Return the (x, y) coordinate for the center point of the cell that contains the specified text.  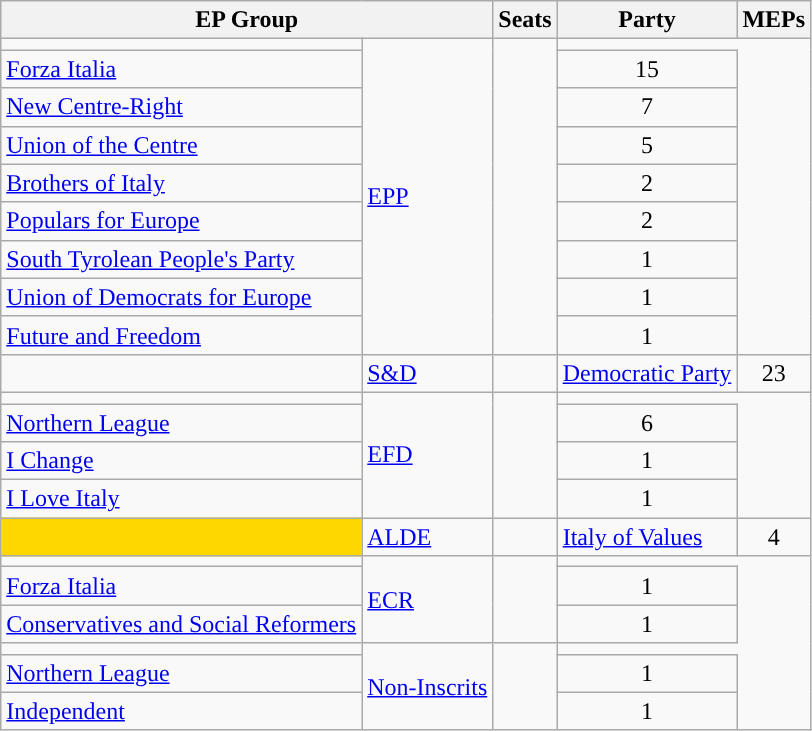
EFD (428, 454)
Independent (182, 711)
EPP (428, 197)
New Centre-Right (182, 107)
MEPs (774, 20)
EP Group (247, 20)
15 (647, 69)
7 (647, 107)
S&D (428, 373)
Seats (525, 20)
Union of the Centre (182, 145)
Union of Democrats for Europe (182, 297)
Democratic Party (647, 373)
Conservatives and Social Reformers (182, 624)
Brothers of Italy (182, 183)
5 (647, 145)
Populars for Europe (182, 221)
Party (647, 20)
23 (774, 373)
I Love Italy (182, 499)
Non-Inscrits (428, 686)
ALDE (428, 537)
Italy of Values (647, 537)
6 (647, 423)
4 (774, 537)
I Change (182, 461)
South Tyrolean People's Party (182, 259)
ECR (428, 600)
Future and Freedom (182, 335)
